Return the (X, Y) coordinate for the center point of the cell that contains the specified text.  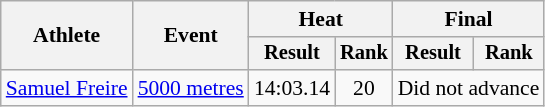
14:03.14 (292, 88)
Event (191, 36)
Samuel Freire (67, 88)
Athlete (67, 36)
5000 metres (191, 88)
Heat (321, 19)
Final (469, 19)
Did not advance (469, 88)
20 (364, 88)
